Provide the [X, Y] coordinate of the cell's center where the given text is located.  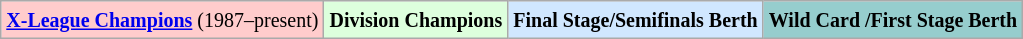
Division Champions [416, 20]
Final Stage/Semifinals Berth [636, 20]
X-League Champions (1987–present) [162, 20]
Wild Card /First Stage Berth [892, 20]
